Extract the [X, Y] coordinate from the center of the cell holding the provided text.  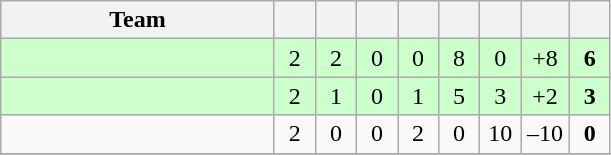
8 [460, 58]
+2 [546, 96]
5 [460, 96]
–10 [546, 134]
10 [500, 134]
6 [590, 58]
+8 [546, 58]
Team [138, 20]
